Extract the (x, y) coordinate from the center of the cell holding the provided text.  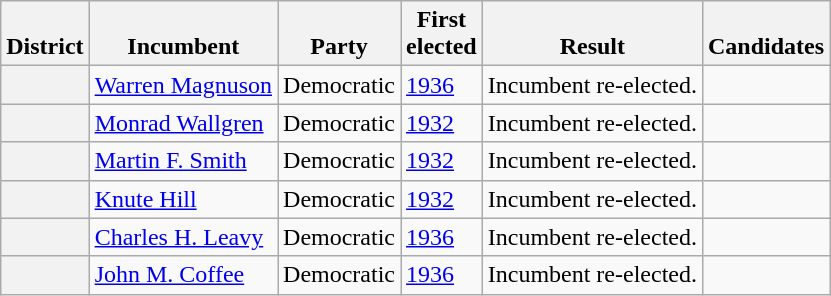
Result (592, 34)
District (45, 34)
Charles H. Leavy (183, 237)
John M. Coffee (183, 275)
Candidates (766, 34)
Warren Magnuson (183, 85)
Martin F. Smith (183, 161)
Firstelected (442, 34)
Monrad Wallgren (183, 123)
Party (340, 34)
Incumbent (183, 34)
Knute Hill (183, 199)
